Return (X, Y) of the center of cell containing provided text 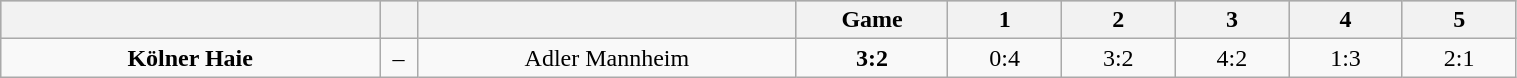
5 (1459, 20)
1:3 (1346, 58)
Kölner Haie (190, 58)
Game (872, 20)
0:4 (1005, 58)
1 (1005, 20)
– (399, 58)
2 (1118, 20)
3 (1232, 20)
4:2 (1232, 58)
2:1 (1459, 58)
Adler Mannheim (606, 58)
4 (1346, 20)
